Provide the (x, y) coordinate of the cell's center where the given text is located.  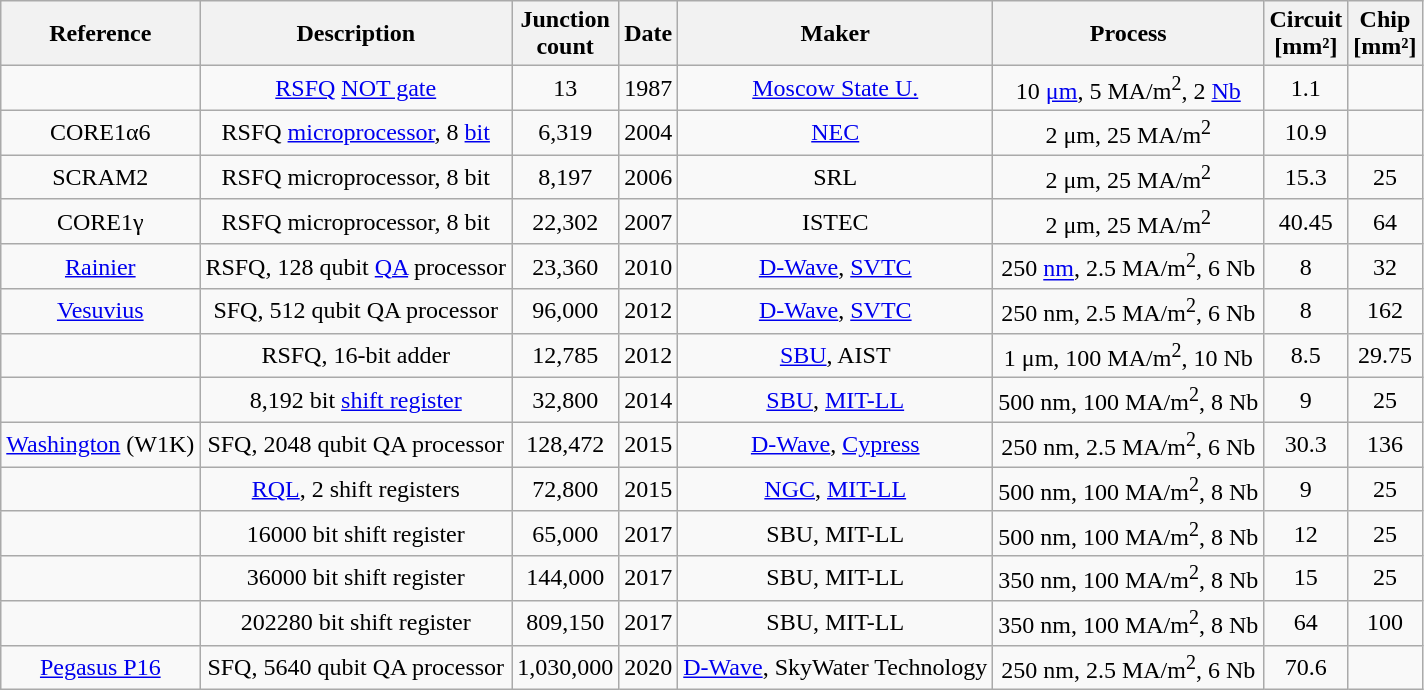
15.3 (1306, 178)
8,192 bit shift register (356, 400)
13 (566, 88)
Vesuvius (100, 312)
Washington (W1K) (100, 444)
30.3 (1306, 444)
Pegasus P16 (100, 668)
Description (356, 34)
CORE1γ (100, 222)
SCRAM2 (100, 178)
2010 (648, 266)
15 (1306, 578)
RSFQ, 128 qubit QA processor (356, 266)
CORE1α6 (100, 132)
36000 bit shift register (356, 578)
23,360 (566, 266)
2004 (648, 132)
D-Wave, Cypress (836, 444)
RSFQ NOT gate (356, 88)
Moscow State U. (836, 88)
RSFQ, 16-bit adder (356, 356)
12 (1306, 534)
2014 (648, 400)
136 (1385, 444)
2020 (648, 668)
SFQ, 2048 qubit QA processor (356, 444)
29.75 (1385, 356)
Chip[mm²] (1385, 34)
32 (1385, 266)
1987 (648, 88)
10 μm, 5 MA/m2, 2 Nb (1128, 88)
144,000 (566, 578)
SRL (836, 178)
40.45 (1306, 222)
Circuit[mm²] (1306, 34)
32,800 (566, 400)
96,000 (566, 312)
65,000 (566, 534)
1,030,000 (566, 668)
22,302 (566, 222)
202280 bit shift register (356, 622)
ISTEC (836, 222)
SBU, AIST (836, 356)
D-Wave, SkyWater Technology (836, 668)
1.1 (1306, 88)
RQL, 2 shift registers (356, 490)
SFQ, 512 qubit QA processor (356, 312)
70.6 (1306, 668)
NGC, MIT-LL (836, 490)
12,785 (566, 356)
8.5 (1306, 356)
10.9 (1306, 132)
100 (1385, 622)
SFQ, 5640 qubit QA processor (356, 668)
128,472 (566, 444)
162 (1385, 312)
6,319 (566, 132)
72,800 (566, 490)
2007 (648, 222)
Reference (100, 34)
1 μm, 100 MA/m2, 10 Nb (1128, 356)
Rainier (100, 266)
809,150 (566, 622)
Maker (836, 34)
Date (648, 34)
NEC (836, 132)
16000 bit shift register (356, 534)
2006 (648, 178)
8,197 (566, 178)
Junctioncount (566, 34)
Process (1128, 34)
